Return the [x, y] coordinate for the center point of the cell that contains the specified text.  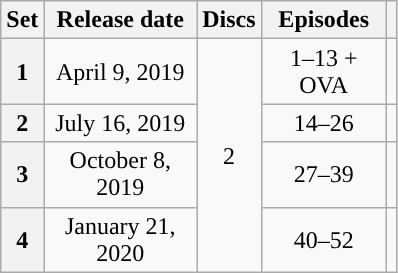
27–39 [324, 174]
Discs [229, 20]
1 [22, 72]
Release date [120, 20]
April 9, 2019 [120, 72]
Episodes [324, 20]
3 [22, 174]
Set [22, 20]
January 21, 2020 [120, 240]
40–52 [324, 240]
1–13 + OVA [324, 72]
July 16, 2019 [120, 123]
14–26 [324, 123]
4 [22, 240]
October 8, 2019 [120, 174]
